Search for the cell housing the specified text and yield its [x, y] center coordinate. 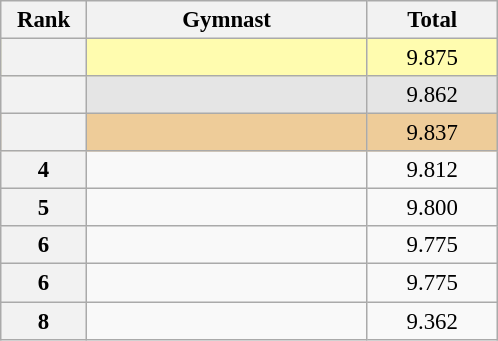
9.875 [432, 58]
9.837 [432, 133]
8 [44, 321]
5 [44, 208]
9.812 [432, 170]
Gymnast [226, 20]
Total [432, 20]
9.800 [432, 208]
9.362 [432, 321]
4 [44, 170]
9.862 [432, 95]
Rank [44, 20]
